Determine the [X, Y] coordinate at the center of the cell enclosing the given text.  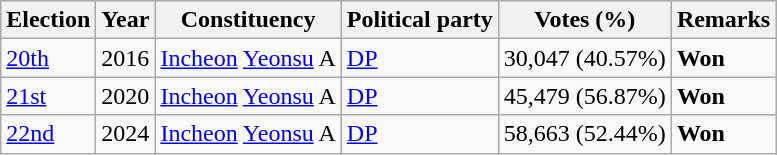
Remarks [723, 20]
Constituency [248, 20]
30,047 (40.57%) [584, 58]
Political party [420, 20]
45,479 (56.87%) [584, 96]
Year [126, 20]
22nd [48, 134]
Election [48, 20]
2016 [126, 58]
20th [48, 58]
2020 [126, 96]
58,663 (52.44%) [584, 134]
21st [48, 96]
Votes (%) [584, 20]
2024 [126, 134]
